Search for the cell housing the specified text and yield its (x, y) center coordinate. 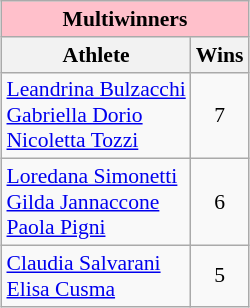
Athlete (96, 55)
Leandrina BulzacchiGabriella DorioNicoletta Tozzi (96, 116)
Multiwinners (124, 19)
6 (220, 202)
Wins (220, 55)
7 (220, 116)
5 (220, 276)
Claudia SalvaraniElisa Cusma (96, 276)
Loredana SimonettiGilda JannacconePaola Pigni (96, 202)
